Extract the [x, y] coordinate from the center of the cell holding the provided text.  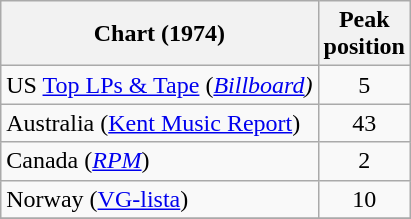
5 [364, 85]
43 [364, 123]
Norway (VG-lista) [160, 199]
Canada (RPM) [160, 161]
10 [364, 199]
US Top LPs & Tape (Billboard) [160, 85]
2 [364, 161]
Chart (1974) [160, 34]
Peakposition [364, 34]
Australia (Kent Music Report) [160, 123]
